Extract the (x, y) coordinate from the center of the cell holding the provided text.  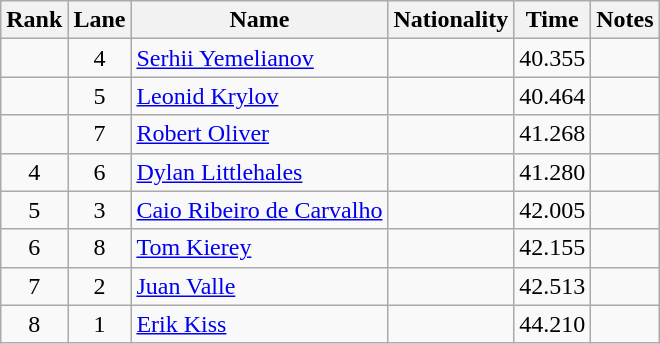
3 (100, 210)
42.005 (552, 210)
Name (260, 20)
42.513 (552, 286)
2 (100, 286)
Caio Ribeiro de Carvalho (260, 210)
Notes (625, 20)
Time (552, 20)
41.280 (552, 172)
44.210 (552, 324)
Leonid Krylov (260, 96)
Serhii Yemelianov (260, 58)
1 (100, 324)
Juan Valle (260, 286)
Tom Kierey (260, 248)
Rank (34, 20)
42.155 (552, 248)
40.355 (552, 58)
41.268 (552, 134)
Erik Kiss (260, 324)
Nationality (451, 20)
Robert Oliver (260, 134)
Lane (100, 20)
Dylan Littlehales (260, 172)
40.464 (552, 96)
